Output the (x, y) coordinate of the center of the cell containing the given text.  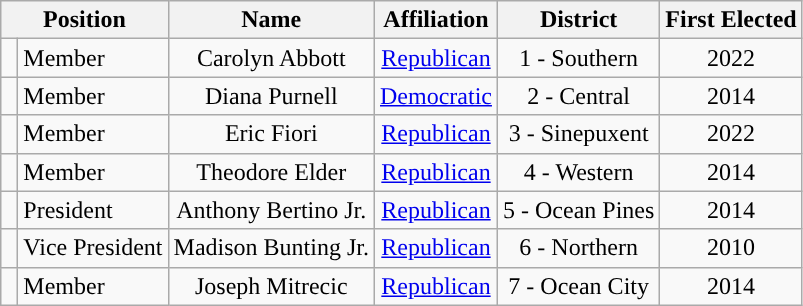
Madison Bunting Jr. (271, 248)
Affiliation (436, 20)
5 - Ocean Pines (578, 210)
6 - Northern (578, 248)
2010 (731, 248)
Name (271, 20)
3 - Sinepuxent (578, 134)
Vice President (93, 248)
4 - Western (578, 172)
Anthony Bertino Jr. (271, 210)
1 - Southern (578, 58)
District (578, 20)
2 - Central (578, 96)
Eric Fiori (271, 134)
President (93, 210)
Joseph Mitrecic (271, 286)
Carolyn Abbott (271, 58)
First Elected (731, 20)
Democratic (436, 96)
Diana Purnell (271, 96)
7 - Ocean City (578, 286)
Position (84, 20)
Theodore Elder (271, 172)
